Scan for the cell matching the given text and deliver its [x, y] coordinate at center. 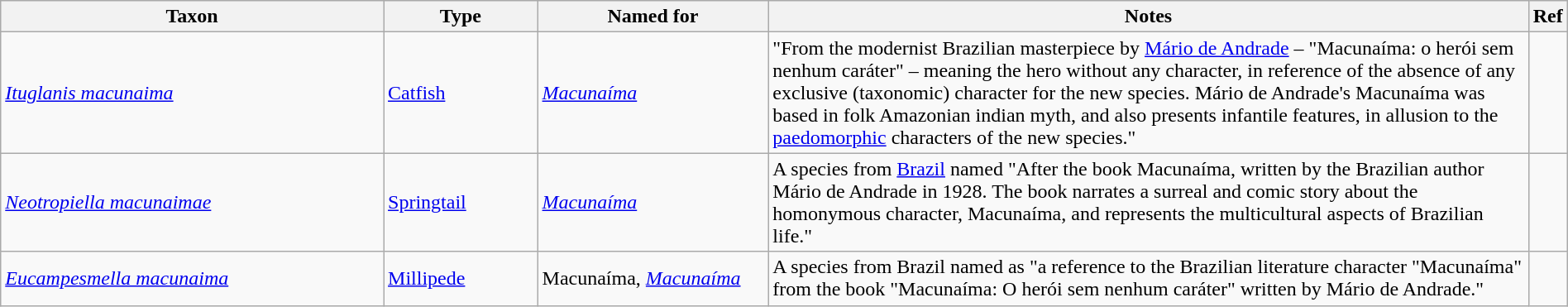
Ref [1548, 17]
Springtail [461, 202]
Eucampesmella macunaima [192, 278]
Ituglanis macunaima [192, 93]
Named for [653, 17]
Macunaíma, Macunaíma [653, 278]
Taxon [192, 17]
Neotropiella macunaimae [192, 202]
Catfish [461, 93]
Type [461, 17]
Millipede [461, 278]
Notes [1148, 17]
